Locate the cell with the specified text and output its [X, Y] center coordinate. 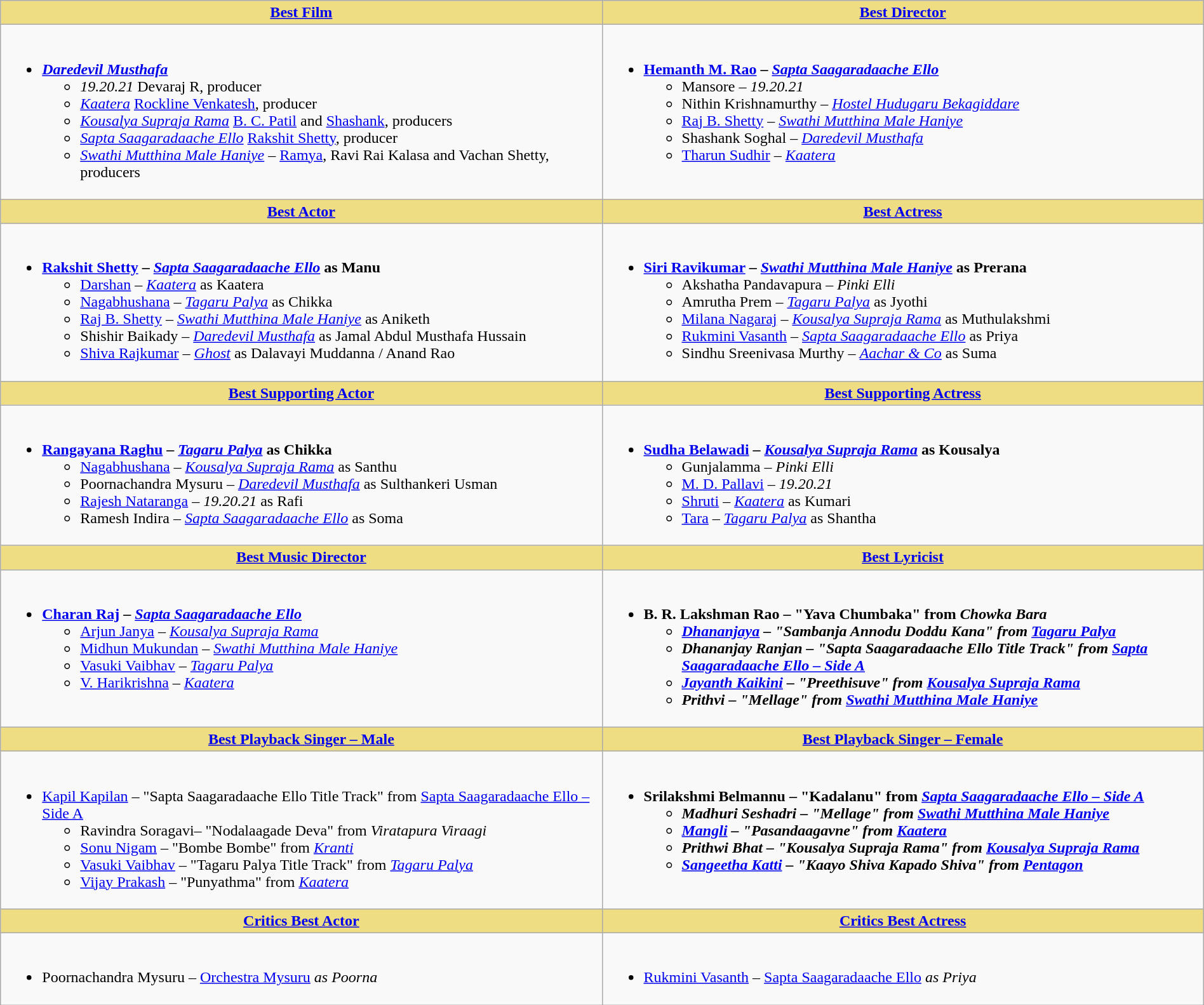
Best Actor [301, 211]
Best Director [903, 13]
Best Music Director [301, 557]
Critics Best Actress [903, 921]
Poornachandra Mysuru – Orchestra Mysuru as Poorna [301, 969]
Best Film [301, 13]
Best Supporting Actor [301, 393]
Rukmini Vasanth – Sapta Saagaradaache Ello as Priya [903, 969]
Critics Best Actor [301, 921]
Best Supporting Actress [903, 393]
Best Playback Singer – Female [903, 739]
Best Lyricist [903, 557]
Best Playback Singer – Male [301, 739]
Best Actress [903, 211]
